Return [x, y] of the center of cell containing provided text 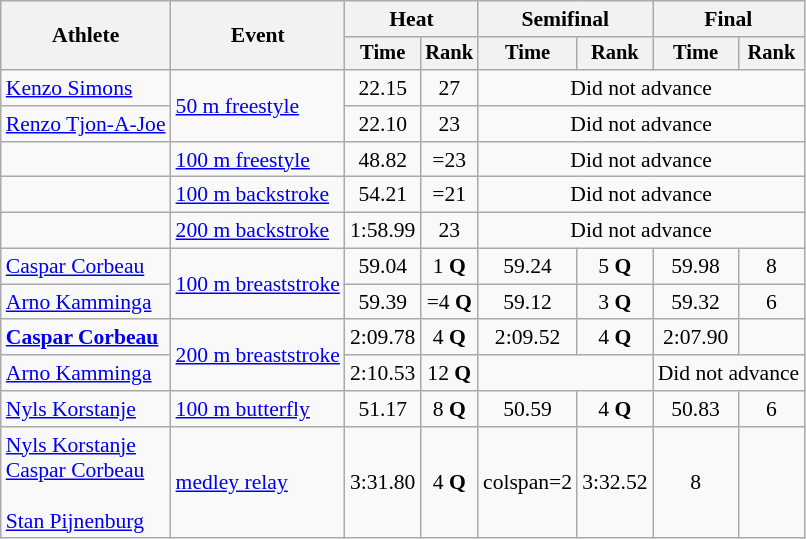
100 m freestyle [258, 160]
54.21 [382, 195]
59.98 [696, 267]
48.82 [382, 160]
2:09.52 [528, 338]
59.12 [528, 302]
Nyls KorstanjeCaspar CorbeauStan Pijnenburg [86, 483]
Heat [412, 19]
1:58.99 [382, 231]
51.17 [382, 409]
100 m backstroke [258, 195]
Nyls Korstanje [86, 409]
1 Q [449, 267]
50.59 [528, 409]
22.15 [382, 88]
Final [729, 19]
5 Q [614, 267]
2:07.90 [696, 338]
3 Q [614, 302]
12 Q [449, 373]
Semifinal [566, 19]
200 m backstroke [258, 231]
59.39 [382, 302]
colspan=2 [528, 483]
50 m freestyle [258, 106]
59.04 [382, 267]
59.24 [528, 267]
Event [258, 36]
Renzo Tjon-A-Joe [86, 124]
22.10 [382, 124]
100 m butterfly [258, 409]
=23 [449, 160]
3:32.52 [614, 483]
3:31.80 [382, 483]
8 Q [449, 409]
50.83 [696, 409]
100 m breaststroke [258, 284]
27 [449, 88]
2:10.53 [382, 373]
200 m breaststroke [258, 356]
medley relay [258, 483]
Athlete [86, 36]
2:09.78 [382, 338]
59.32 [696, 302]
Kenzo Simons [86, 88]
=21 [449, 195]
=4 Q [449, 302]
